Determine the [x, y] coordinate at the center of the cell enclosing the given text.  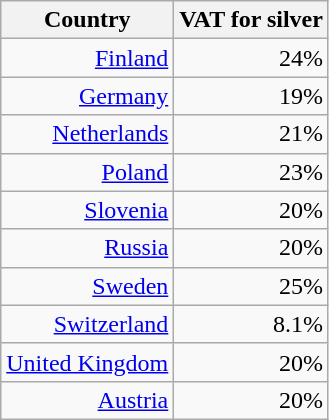
Slovenia [88, 210]
Netherlands [88, 134]
Poland [88, 172]
19% [252, 96]
Country [88, 20]
Austria [88, 400]
Russia [88, 248]
Finland [88, 58]
Sweden [88, 286]
21% [252, 134]
24% [252, 58]
25% [252, 286]
United Kingdom [88, 362]
Germany [88, 96]
Switzerland [88, 324]
VAT for silver [252, 20]
23% [252, 172]
8.1% [252, 324]
